For the text-containing cell, return its midpoint in [X, Y] coordinate format. 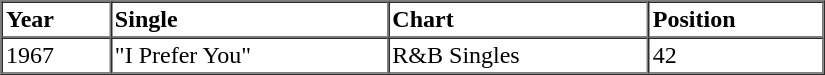
"I Prefer You" [248, 56]
1967 [56, 56]
Single [248, 20]
42 [736, 56]
R&B Singles [518, 56]
Chart [518, 20]
Year [56, 20]
Position [736, 20]
